Detect which cell encompasses the target text, then output its [X, Y] center coordinate. 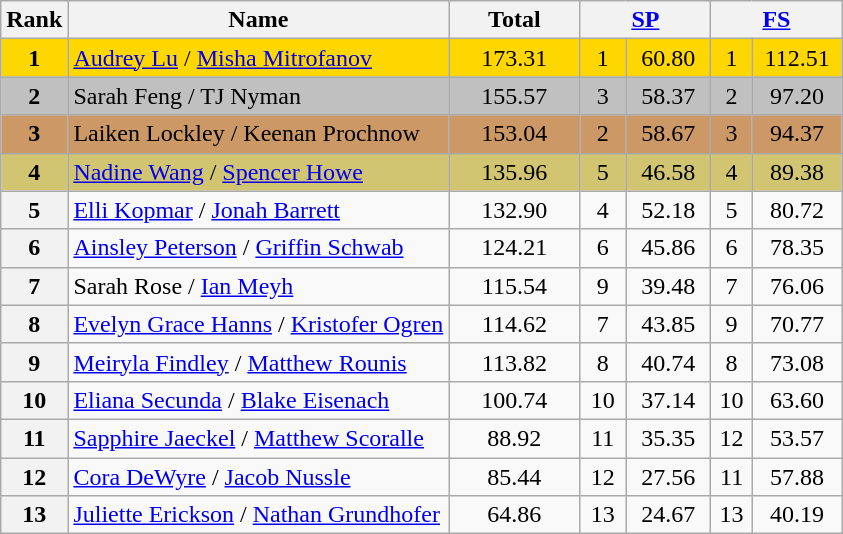
89.38 [797, 172]
52.18 [668, 210]
85.44 [514, 477]
Sarah Rose / Ian Meyh [258, 286]
80.72 [797, 210]
39.48 [668, 286]
Total [514, 20]
100.74 [514, 400]
FS [776, 20]
112.51 [797, 58]
Juliette Erickson / Nathan Grundhofer [258, 515]
Cora DeWyre / Jacob Nussle [258, 477]
63.60 [797, 400]
45.86 [668, 248]
Sapphire Jaeckel / Matthew Scoralle [258, 438]
Nadine Wang / Spencer Howe [258, 172]
Laiken Lockley / Keenan Prochnow [258, 134]
46.58 [668, 172]
27.56 [668, 477]
135.96 [514, 172]
35.35 [668, 438]
SP [646, 20]
40.19 [797, 515]
Ainsley Peterson / Griffin Schwab [258, 248]
Rank [34, 20]
Eliana Secunda / Blake Eisenach [258, 400]
43.85 [668, 324]
132.90 [514, 210]
114.62 [514, 324]
Audrey Lu / Misha Mitrofanov [258, 58]
113.82 [514, 362]
97.20 [797, 96]
64.86 [514, 515]
57.88 [797, 477]
24.67 [668, 515]
Sarah Feng / TJ Nyman [258, 96]
88.92 [514, 438]
155.57 [514, 96]
Evelyn Grace Hanns / Kristofer Ogren [258, 324]
53.57 [797, 438]
115.54 [514, 286]
78.35 [797, 248]
124.21 [514, 248]
60.80 [668, 58]
58.37 [668, 96]
40.74 [668, 362]
94.37 [797, 134]
Elli Kopmar / Jonah Barrett [258, 210]
58.67 [668, 134]
153.04 [514, 134]
Meiryla Findley / Matthew Rounis [258, 362]
70.77 [797, 324]
173.31 [514, 58]
37.14 [668, 400]
73.08 [797, 362]
76.06 [797, 286]
Name [258, 20]
